Identify which cell holds the provided text, then report its (x, y) central coordinate. 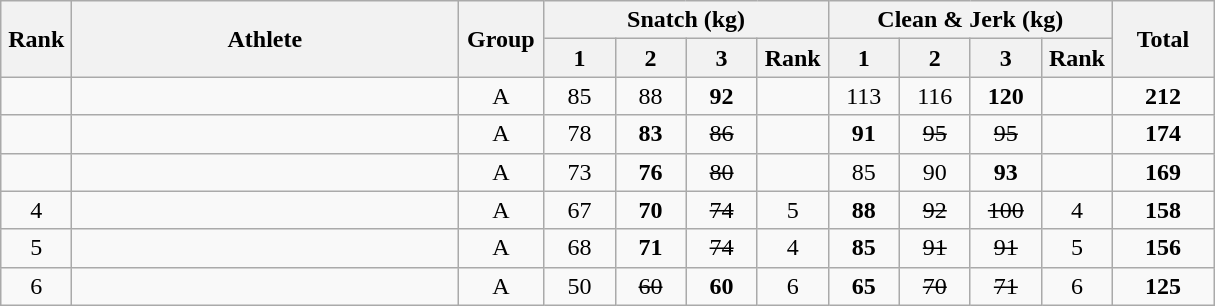
80 (722, 172)
100 (1006, 210)
76 (650, 172)
156 (1162, 248)
Athlete (265, 39)
90 (934, 172)
73 (580, 172)
78 (580, 134)
158 (1162, 210)
113 (864, 96)
68 (580, 248)
116 (934, 96)
50 (580, 286)
Group (501, 39)
86 (722, 134)
Clean & Jerk (kg) (970, 20)
83 (650, 134)
65 (864, 286)
169 (1162, 172)
120 (1006, 96)
93 (1006, 172)
67 (580, 210)
Snatch (kg) (686, 20)
125 (1162, 286)
174 (1162, 134)
212 (1162, 96)
Total (1162, 39)
